Find where the given text appears and provide that cell's center as (x, y) coordinate. 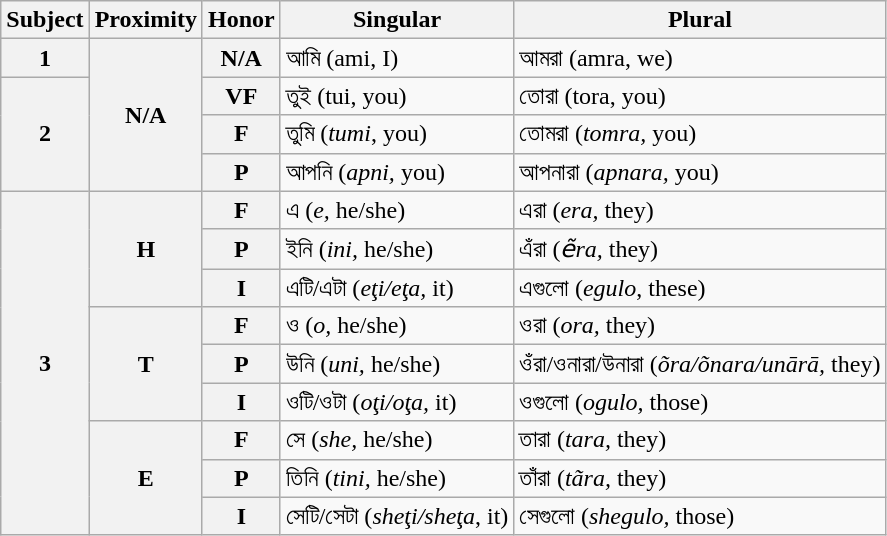
ও (o, he/she) (397, 326)
সেগুলো (shegulo, those) (700, 516)
এঁরা (ẽra, they) (700, 249)
H (146, 249)
উনি (uni, he/she) (397, 364)
Proximity (146, 20)
আপনি (apni, you) (397, 172)
ওরা (ora, they) (700, 326)
Subject (45, 20)
1 (45, 58)
ওটি/ওটা (oţi/oţa, it) (397, 402)
3 (45, 363)
আপনারা (apnara, you) (700, 172)
Plural (700, 20)
T (146, 364)
সেটি/সেটা (sheţi/sheţa, it) (397, 516)
E (146, 478)
এ (e, he/she) (397, 210)
Honor (241, 20)
2 (45, 134)
আমরা (amra, we) (700, 58)
তারা (tara, they) (700, 440)
এটি/এটা (eţi/eţa, it) (397, 288)
Singular (397, 20)
তুমি (tumi, you) (397, 134)
এরা (era, they) (700, 210)
সে (she, he/she) (397, 440)
তোরা (tora, you) (700, 96)
এগুলো (egulo, these) (700, 288)
VF (241, 96)
ইনি (ini, he/she) (397, 249)
ওগুলো (ogulo, those) (700, 402)
তিনি (tini, he/she) (397, 478)
আমি (ami, I) (397, 58)
তুই (tui, you) (397, 96)
ওঁরা/ওনারা/উনারা (õra/õnara/unārā, they) (700, 364)
তোমরা (tomra, you) (700, 134)
তাঁরা (tãra, they) (700, 478)
